Output the [X, Y] coordinate of the center of the cell containing the given text.  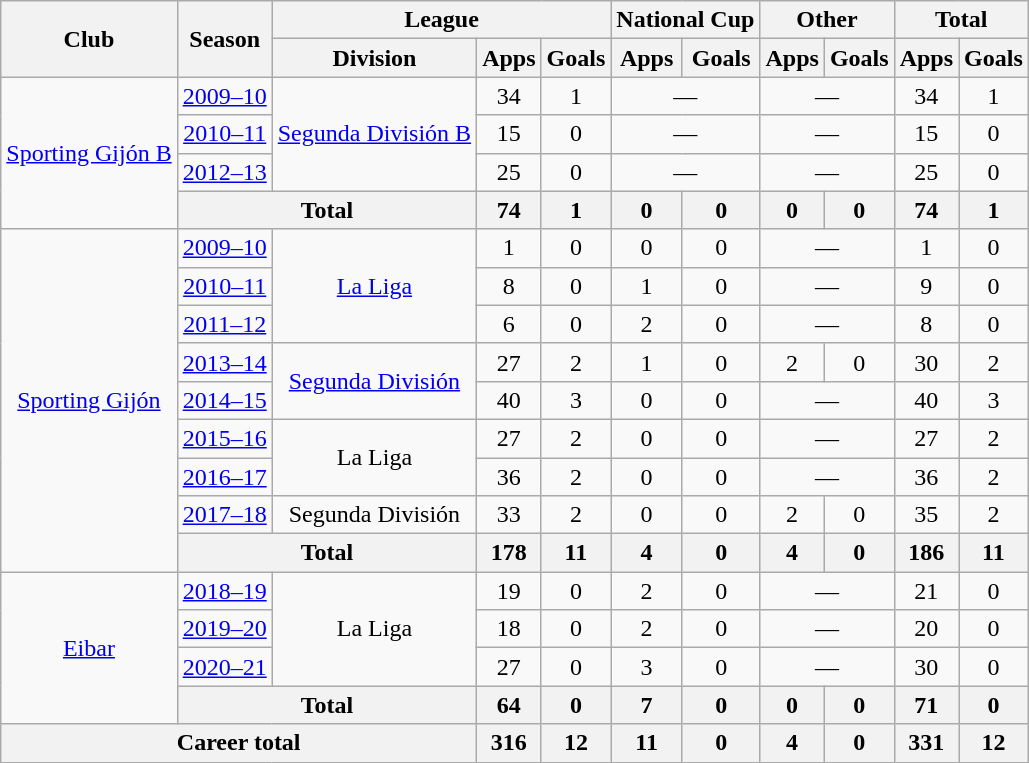
6 [509, 324]
64 [509, 705]
21 [926, 591]
35 [926, 515]
33 [509, 515]
Sporting Gijón B [89, 153]
2016–17 [224, 477]
2014–15 [224, 400]
Career total [239, 743]
71 [926, 705]
331 [926, 743]
178 [509, 553]
186 [926, 553]
2019–20 [224, 629]
Season [224, 39]
18 [509, 629]
2011–12 [224, 324]
2018–19 [224, 591]
Segunda División B [374, 134]
9 [926, 286]
Other [827, 20]
National Cup [686, 20]
Eibar [89, 648]
Sporting Gijón [89, 400]
Club [89, 39]
Division [374, 58]
19 [509, 591]
2015–16 [224, 438]
2017–18 [224, 515]
2020–21 [224, 667]
316 [509, 743]
League [442, 20]
20 [926, 629]
2012–13 [224, 172]
7 [647, 705]
2013–14 [224, 362]
